Return [x, y] of the center of cell containing provided text 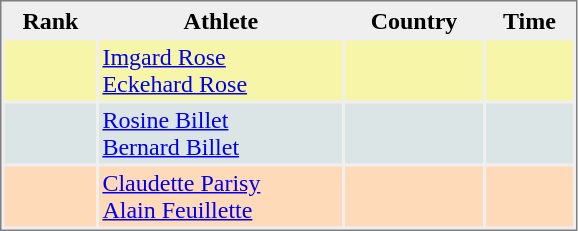
Rank [50, 20]
Athlete [220, 20]
Country [414, 20]
Rosine BilletBernard Billet [220, 134]
Time [530, 20]
Imgard RoseEckehard Rose [220, 70]
Claudette ParisyAlain Feuillette [220, 196]
